Return [x, y] of the center of cell containing provided text 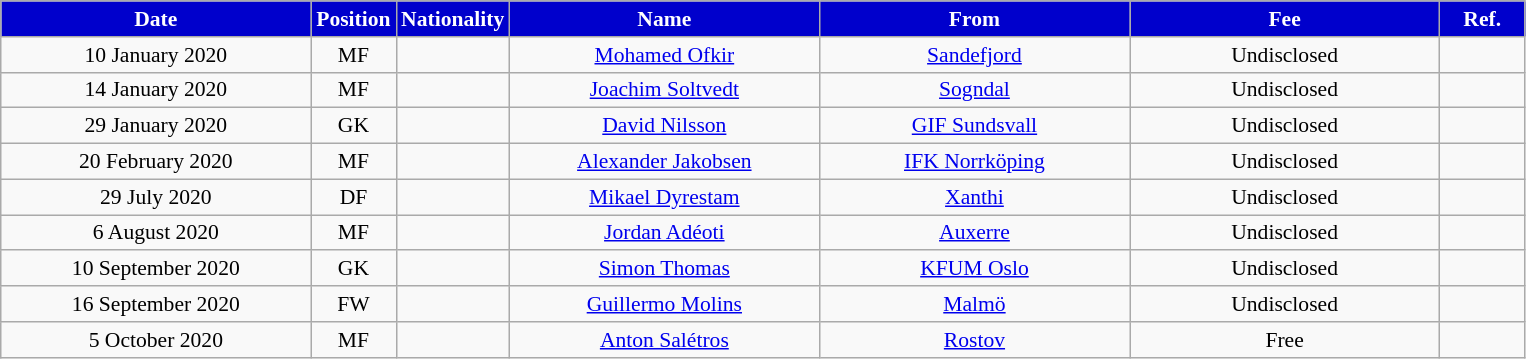
FW [354, 304]
Date [156, 19]
Fee [1285, 19]
Mikael Dyrestam [664, 197]
Rostov [974, 340]
From [974, 19]
IFK Norrköping [974, 162]
Name [664, 19]
David Nilsson [664, 126]
6 August 2020 [156, 233]
Guillermo Molins [664, 304]
Xanthi [974, 197]
KFUM Oslo [974, 269]
29 January 2020 [156, 126]
Simon Thomas [664, 269]
Nationality [452, 19]
Position [354, 19]
Joachim Soltvedt [664, 90]
Free [1285, 340]
Sogndal [974, 90]
GIF Sundsvall [974, 126]
Jordan Adéoti [664, 233]
29 July 2020 [156, 197]
10 January 2020 [156, 55]
14 January 2020 [156, 90]
20 February 2020 [156, 162]
10 September 2020 [156, 269]
Alexander Jakobsen [664, 162]
Ref. [1482, 19]
DF [354, 197]
Mohamed Ofkir [664, 55]
5 October 2020 [156, 340]
Sandefjord [974, 55]
Malmö [974, 304]
Auxerre [974, 233]
16 September 2020 [156, 304]
Anton Salétros [664, 340]
